Extract the [X, Y] coordinate from the center of the cell holding the provided text.  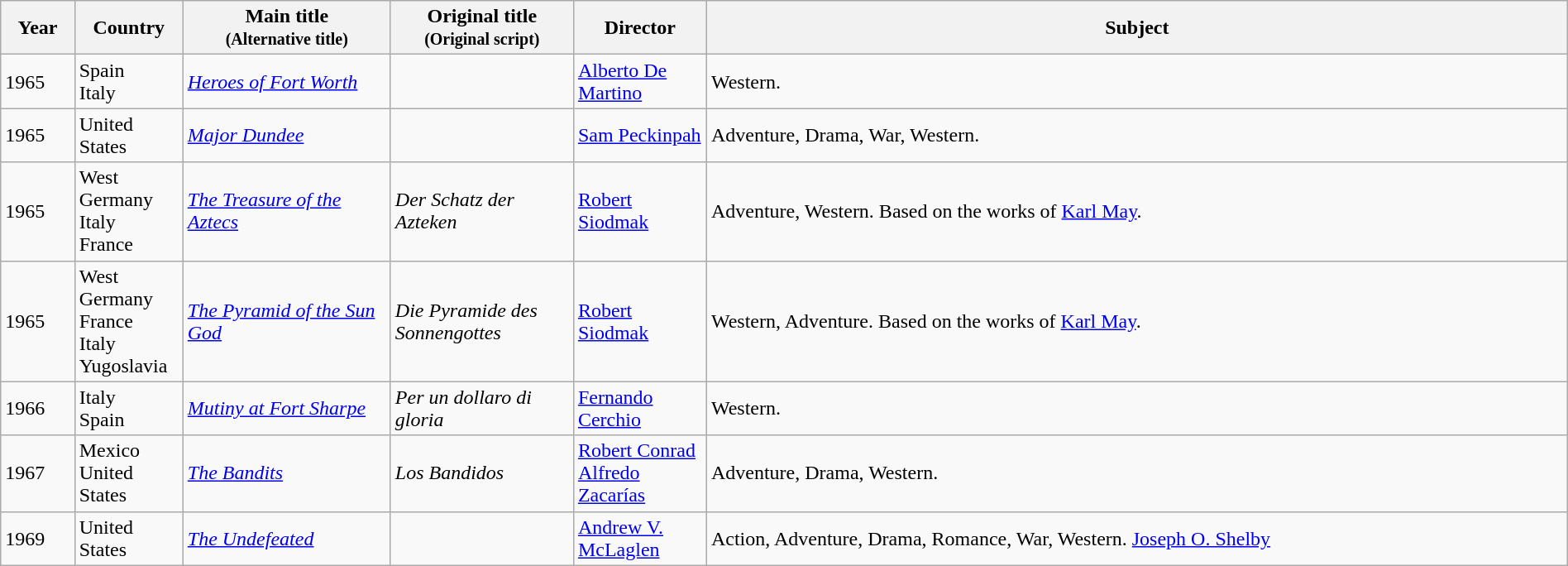
Los Bandidos [481, 473]
Die Pyramide des Sonnengottes [481, 321]
Sam Peckinpah [640, 136]
The Undefeated [286, 538]
1969 [38, 538]
Alberto De Martino [640, 81]
Main title(Alternative title) [286, 28]
Year [38, 28]
MexicoUnited States [129, 473]
West GermanyItalyFrance [129, 212]
The Pyramid of the Sun God [286, 321]
Heroes of Fort Worth [286, 81]
Director [640, 28]
SpainItaly [129, 81]
Adventure, Drama, Western. [1136, 473]
Subject [1136, 28]
ItalySpain [129, 409]
West GermanyFranceItalyYugoslavia [129, 321]
1967 [38, 473]
The Bandits [286, 473]
Andrew V. McLaglen [640, 538]
Major Dundee [286, 136]
Per un dollaro di gloria [481, 409]
Der Schatz der Azteken [481, 212]
Mutiny at Fort Sharpe [286, 409]
Robert ConradAlfredo Zacarías [640, 473]
Adventure, Western. Based on the works of Karl May. [1136, 212]
Western, Adventure. Based on the works of Karl May. [1136, 321]
Original title(Original script) [481, 28]
Adventure, Drama, War, Western. [1136, 136]
Country [129, 28]
Action, Adventure, Drama, Romance, War, Western. Joseph O. Shelby [1136, 538]
1966 [38, 409]
The Treasure of the Aztecs [286, 212]
Fernando Cerchio [640, 409]
